Identify which cell holds the provided text, then report its [x, y] central coordinate. 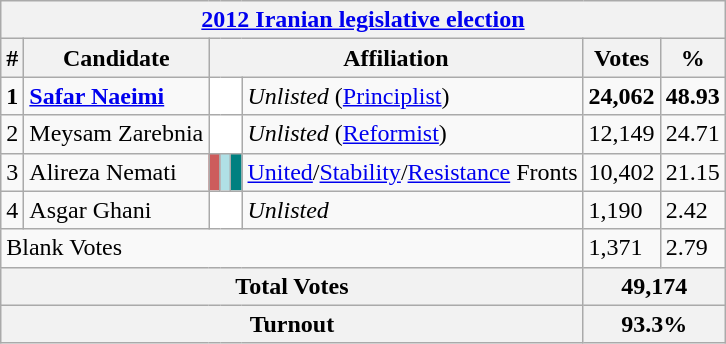
Meysam Zarebnia [116, 134]
24.71 [692, 134]
49,174 [654, 286]
24,062 [622, 96]
Unlisted (Reformist) [412, 134]
93.3% [654, 324]
4 [12, 210]
Asgar Ghani [116, 210]
12,149 [622, 134]
2012 Iranian legislative election [363, 20]
Affiliation [396, 58]
Blank Votes [292, 248]
% [692, 58]
Total Votes [292, 286]
Safar Naeimi [116, 96]
Unlisted (Principlist) [412, 96]
2 [12, 134]
Votes [622, 58]
10,402 [622, 172]
Unlisted [412, 210]
2.79 [692, 248]
# [12, 58]
Alireza Nemati [116, 172]
2.42 [692, 210]
Candidate [116, 58]
Turnout [292, 324]
1,190 [622, 210]
United/Stability/Resistance Fronts [412, 172]
1 [12, 96]
3 [12, 172]
1,371 [622, 248]
21.15 [692, 172]
48.93 [692, 96]
